Detect which cell encompasses the target text, then output its (X, Y) center coordinate. 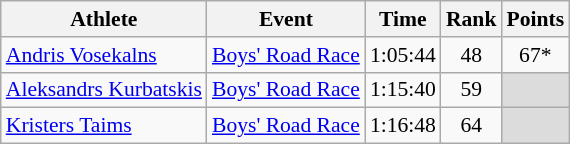
Points (535, 19)
1:05:44 (403, 55)
Rank (472, 19)
Event (286, 19)
Athlete (104, 19)
Time (403, 19)
67* (535, 55)
Aleksandrs Kurbatskis (104, 90)
59 (472, 90)
Andris Vosekalns (104, 55)
48 (472, 55)
1:16:48 (403, 126)
Kristers Taims (104, 126)
1:15:40 (403, 90)
64 (472, 126)
